Locate the cell with the specified text and output its (X, Y) center coordinate. 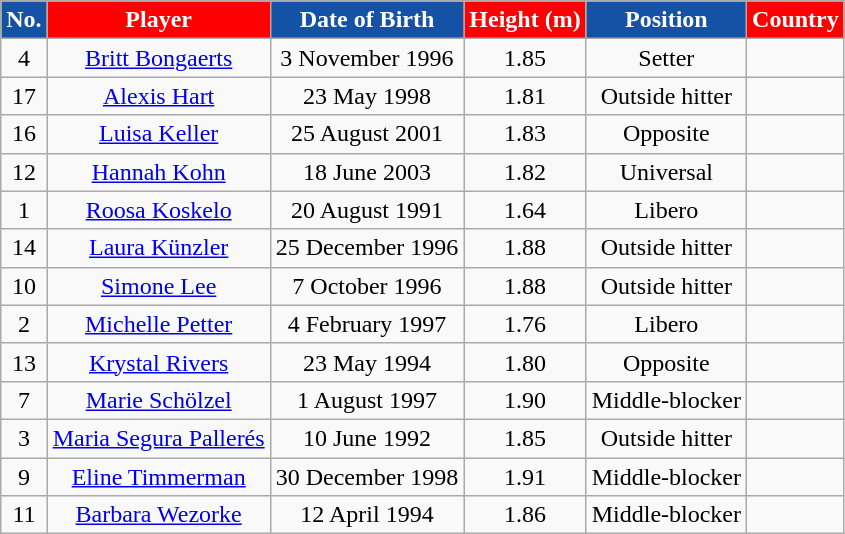
Date of Birth (367, 20)
20 August 1991 (367, 210)
2 (24, 324)
17 (24, 96)
7 (24, 400)
12 April 1994 (367, 515)
1 (24, 210)
Michelle Petter (158, 324)
Alexis Hart (158, 96)
14 (24, 248)
Marie Schölzel (158, 400)
No. (24, 20)
1.90 (525, 400)
1.83 (525, 134)
3 (24, 438)
12 (24, 172)
Hannah Kohn (158, 172)
18 June 2003 (367, 172)
1.64 (525, 210)
Luisa Keller (158, 134)
3 November 1996 (367, 58)
Krystal Rivers (158, 362)
Roosa Koskelo (158, 210)
10 June 1992 (367, 438)
1 August 1997 (367, 400)
1.82 (525, 172)
1.86 (525, 515)
25 December 1996 (367, 248)
Laura Künzler (158, 248)
Height (m) (525, 20)
4 February 1997 (367, 324)
Maria Segura Pallerés (158, 438)
9 (24, 477)
Country (796, 20)
1.80 (525, 362)
1.91 (525, 477)
Eline Timmerman (158, 477)
4 (24, 58)
1.76 (525, 324)
Simone Lee (158, 286)
Universal (666, 172)
Britt Bongaerts (158, 58)
7 October 1996 (367, 286)
Setter (666, 58)
1.81 (525, 96)
Player (158, 20)
16 (24, 134)
Barbara Wezorke (158, 515)
10 (24, 286)
Position (666, 20)
13 (24, 362)
25 August 2001 (367, 134)
23 May 1994 (367, 362)
30 December 1998 (367, 477)
23 May 1998 (367, 96)
11 (24, 515)
